Extract the (X, Y) coordinate from the center of the cell holding the provided text.  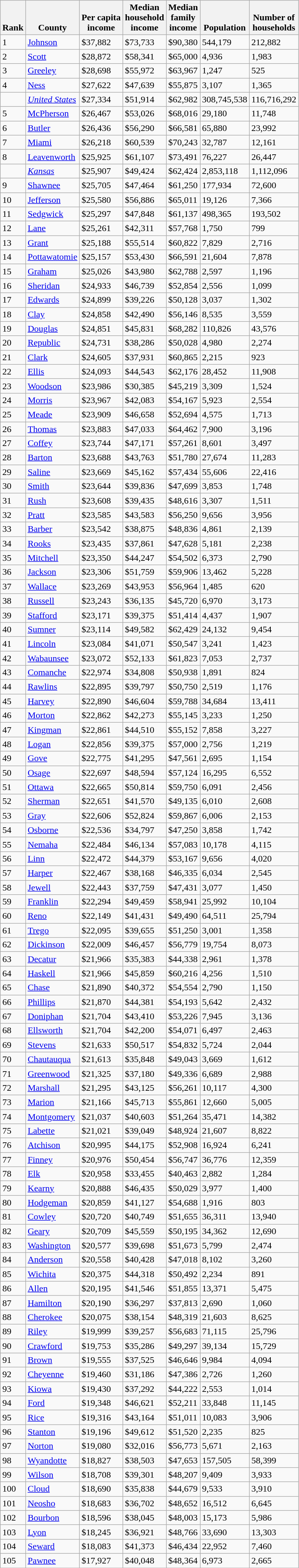
Wallace (53, 586)
799 (274, 228)
89 (13, 1331)
$37,861 (145, 543)
24 (13, 400)
5,475 (274, 1288)
76,227 (224, 157)
Gove (53, 758)
Elk (53, 1174)
Norton (53, 1446)
$46,739 (145, 286)
Cheyenne (53, 1375)
$23,744 (101, 443)
26 (13, 429)
Douglas (53, 329)
10 (13, 200)
72 (13, 1088)
Clark (53, 357)
$42,273 (145, 715)
14,382 (274, 1117)
$52,854 (183, 286)
$47,628 (183, 543)
Sedgwick (53, 214)
6,689 (224, 1073)
$32,016 (145, 1446)
2 (13, 56)
$24,605 (101, 357)
12,690 (274, 1231)
9,984 (224, 1360)
Rush (53, 501)
$60,216 (183, 973)
72,600 (274, 185)
Leavenworth (53, 157)
$35,838 (145, 1489)
$49,490 (183, 916)
5,724 (224, 1045)
$21,870 (101, 1002)
8,822 (274, 1131)
66 (13, 1002)
$47,653 (183, 1460)
$46,435 (145, 1188)
Dickinson (53, 945)
99 (13, 1475)
3,669 (224, 1059)
3,173 (274, 601)
$39,226 (145, 300)
$22,856 (101, 744)
$50,814 (145, 787)
31 (13, 501)
$25,188 (101, 243)
$23,669 (101, 472)
620 (274, 586)
$46,646 (183, 1360)
$25,261 (101, 228)
$22,009 (101, 945)
36 (13, 572)
2,153 (274, 816)
19,126 (224, 200)
$39,698 (145, 1245)
43,576 (274, 329)
Stevens (53, 1045)
$68,016 (183, 114)
60 (13, 916)
Sherman (53, 801)
Allen (53, 1288)
$50,454 (145, 1160)
$19,753 (101, 1346)
$61,250 (183, 185)
$23,306 (101, 572)
$23,883 (101, 429)
$21,890 (101, 988)
2,463 (274, 1031)
$50,547 (183, 644)
Kingman (53, 730)
$48,594 (145, 773)
48 (13, 744)
Anderson (53, 1260)
$50,028 (183, 343)
$20,958 (101, 1174)
4,437 (224, 615)
$18,083 (101, 1546)
$36,297 (145, 1303)
$21,037 (101, 1117)
1,099 (274, 286)
$51,414 (183, 615)
$39,257 (145, 1331)
27,674 (224, 458)
65 (13, 988)
1,511 (274, 501)
3,307 (224, 501)
42 (13, 658)
41 (13, 644)
$50,029 (183, 1188)
$57,434 (183, 472)
88 (13, 1317)
1,365 (274, 85)
$23,542 (101, 529)
$37,931 (145, 357)
McPherson (53, 114)
1,916 (224, 1203)
$21,166 (101, 1102)
$23,435 (101, 543)
2,716 (274, 243)
$63,967 (183, 71)
$45,859 (145, 973)
1,284 (274, 1174)
$57,261 (183, 443)
$22,895 (101, 687)
10,104 (274, 902)
$54,554 (183, 988)
$40,749 (145, 1217)
Lyon (53, 1532)
Finney (53, 1160)
1,014 (274, 1389)
78 (13, 1174)
Hodgeman (53, 1203)
Cowley (53, 1217)
$58,941 (183, 902)
3,853 (224, 486)
$56,773 (183, 1446)
$34,808 (145, 673)
8,535 (224, 314)
2,882 (224, 1174)
11 (13, 214)
22,416 (274, 472)
$34,797 (145, 830)
15,173 (224, 1518)
97 (13, 1446)
Marshall (53, 1088)
177,934 (224, 185)
9,409 (224, 1475)
$48,616 (183, 501)
$54,167 (183, 400)
Chautauqua (53, 1059)
$49,043 (183, 1059)
$18,708 (101, 1475)
Smith (53, 486)
45 (13, 701)
$38,286 (145, 343)
1,423 (274, 644)
13,371 (224, 1288)
4,980 (224, 343)
75 (13, 1131)
43 (13, 673)
$23,909 (101, 414)
3,910 (274, 1489)
$23,171 (101, 615)
Linn (53, 859)
Russell (53, 601)
5,671 (224, 1446)
$19,316 (101, 1417)
9,454 (274, 629)
891 (274, 1274)
90 (13, 1346)
$25,705 (101, 185)
15 (13, 271)
71,115 (224, 1331)
Wichita (53, 1274)
2,556 (224, 286)
1,450 (274, 887)
4,256 (224, 973)
$39,836 (145, 486)
$52,824 (145, 816)
$43,583 (145, 515)
$40,603 (145, 1117)
Miami (53, 142)
Gray (53, 816)
Riley (53, 1331)
$46,434 (183, 1546)
8,073 (274, 945)
1 (13, 42)
$28,698 (101, 71)
United States (53, 99)
47 (13, 730)
$43,763 (145, 458)
$43,125 (145, 1088)
Scott (53, 56)
7,858 (224, 730)
3,559 (274, 314)
Stafford (53, 615)
$90,380 (183, 42)
$37,813 (183, 1303)
3,241 (224, 644)
101 (13, 1503)
24,132 (224, 629)
$50,492 (183, 1274)
Medianfamilyincome (183, 18)
Reno (53, 916)
$62,982 (183, 99)
116,716,292 (274, 99)
32 (13, 515)
6,973 (224, 1560)
12 (13, 228)
26,447 (274, 157)
$56,779 (183, 945)
16 (13, 286)
59 (13, 902)
$22,472 (101, 859)
3,037 (224, 300)
4,020 (274, 859)
$20,558 (101, 1260)
1,154 (274, 758)
20 (13, 343)
52 (13, 801)
95 (13, 1417)
Thomas (53, 429)
71 (13, 1073)
6,497 (224, 1031)
1,358 (274, 930)
$18,690 (101, 1489)
2,853,118 (224, 171)
1,060 (274, 1303)
$18,683 (101, 1503)
193,502 (274, 214)
1,260 (274, 1375)
1,150 (274, 988)
7,878 (274, 257)
$47,561 (183, 758)
$47,639 (145, 85)
$59,788 (183, 701)
$23,243 (101, 601)
$31,186 (145, 1375)
25,794 (274, 916)
$23,986 (101, 386)
3,497 (274, 443)
98 (13, 1460)
34,684 (224, 701)
$38,154 (145, 1317)
Haskell (53, 973)
6,006 (224, 816)
$20,709 (101, 1231)
3 (13, 71)
$52,211 (183, 1403)
91 (13, 1360)
28 (13, 458)
2,235 (224, 1432)
$36,135 (145, 601)
$23,967 (101, 400)
32,787 (224, 142)
$56,146 (183, 314)
$43,953 (145, 586)
$23,585 (101, 515)
$45,713 (145, 1102)
Kiowa (53, 1389)
21,607 (224, 1131)
$51,655 (183, 1217)
Jefferson (53, 200)
8 (13, 157)
Clay (53, 314)
$19,196 (101, 1432)
$24,731 (101, 343)
Brown (53, 1360)
12,161 (274, 142)
$43,164 (145, 1417)
25 (13, 414)
23,992 (274, 128)
$55,152 (183, 730)
$22,484 (101, 844)
$55,875 (183, 85)
$19,460 (101, 1375)
2,737 (274, 658)
22,952 (224, 1546)
$38,045 (145, 1518)
6,552 (274, 773)
2,665 (274, 1560)
$49,612 (145, 1432)
$41,127 (145, 1203)
Pawnee (53, 1560)
$46,457 (145, 945)
5,799 (224, 1245)
$39,301 (145, 1475)
$20,720 (101, 1217)
$21,021 (101, 1131)
3,260 (274, 1260)
1,250 (274, 715)
$21,325 (101, 1073)
7,829 (224, 243)
$38,168 (145, 873)
16,512 (224, 1503)
3,956 (274, 515)
23 (13, 386)
$24,851 (101, 329)
40 (13, 629)
$38,875 (145, 529)
105 (13, 1560)
544,179 (224, 42)
13,411 (274, 701)
$61,823 (183, 658)
2,545 (274, 873)
93 (13, 1389)
$58,341 (145, 56)
$53,167 (183, 859)
Neosho (53, 1503)
$70,243 (183, 142)
2,756 (224, 744)
Coffey (53, 443)
Meade (53, 414)
79 (13, 1188)
Pratt (53, 515)
$53,430 (145, 257)
62 (13, 945)
$57,768 (183, 228)
57 (13, 873)
$40,048 (145, 1560)
2,597 (224, 271)
$56,886 (145, 200)
$42,490 (145, 314)
$38,503 (145, 1460)
2,695 (224, 758)
$22,443 (101, 887)
$42,200 (145, 1031)
103 (13, 1532)
102 (13, 1518)
$49,336 (183, 1073)
$62,176 (183, 371)
$73,733 (145, 42)
$17,927 (101, 1560)
$25,907 (101, 171)
Harper (53, 873)
825 (274, 1432)
Barber (53, 529)
$23,608 (101, 501)
$45,162 (145, 472)
$68,282 (183, 329)
Rooks (53, 543)
2,044 (274, 1045)
Ellsworth (53, 1031)
$49,135 (183, 801)
55 (13, 844)
2,690 (224, 1303)
Jackson (53, 572)
58 (13, 887)
$44,338 (183, 959)
Greenwood (53, 1073)
$45,831 (145, 329)
83 (13, 1245)
33,848 (224, 1403)
$35,286 (145, 1346)
Ellis (53, 371)
$40,463 (183, 1174)
25,796 (274, 1331)
$56,964 (183, 586)
76 (13, 1145)
$50,128 (183, 300)
Woodson (53, 386)
$44,318 (145, 1274)
3,233 (224, 715)
$47,018 (183, 1260)
$45,720 (183, 601)
Morton (53, 715)
5,228 (274, 572)
5 (13, 114)
212,882 (274, 42)
2,961 (224, 959)
Crawford (53, 1346)
$48,766 (183, 1532)
Lincoln (53, 644)
3,933 (274, 1475)
$22,665 (101, 787)
1,891 (224, 673)
3,227 (274, 730)
11,145 (274, 1403)
$27,334 (101, 99)
81 (13, 1217)
Nemaha (53, 844)
$49,459 (145, 902)
Republic (53, 343)
46 (13, 715)
$18,827 (101, 1460)
87 (13, 1303)
1,510 (274, 973)
2,519 (224, 687)
12,359 (274, 1160)
56 (13, 859)
$51,780 (183, 458)
$23,084 (101, 644)
86 (13, 1288)
Pottawatomie (53, 257)
$25,925 (101, 157)
65,880 (224, 128)
157,505 (224, 1460)
33 (13, 529)
34,362 (224, 1231)
$52,133 (145, 658)
$54,832 (183, 1045)
10,178 (224, 844)
$49,297 (183, 1346)
22 (13, 371)
$54,688 (183, 1203)
Cherokee (53, 1317)
$41,570 (145, 801)
$36,921 (145, 1532)
$65,011 (183, 200)
8,601 (224, 443)
$19,348 (101, 1403)
$22,861 (101, 730)
$47,848 (145, 214)
$44,379 (145, 859)
$26,467 (101, 114)
5,181 (224, 543)
Shawnee (53, 185)
54 (13, 830)
13 (13, 243)
$20,190 (101, 1303)
$39,049 (145, 1131)
$37,292 (145, 1389)
Atchison (53, 1145)
1,612 (274, 1059)
4,115 (274, 844)
16,295 (224, 773)
1,907 (274, 615)
$48,319 (183, 1317)
$50,750 (183, 687)
$59,906 (183, 572)
$44,679 (183, 1489)
Johnson (53, 42)
$20,195 (101, 1288)
$25,157 (101, 257)
Sumner (53, 629)
$62,424 (183, 171)
51 (13, 787)
Saline (53, 472)
21,603 (224, 1317)
$46,604 (145, 701)
74 (13, 1117)
$53,226 (183, 1016)
8,102 (224, 1260)
Kansas (53, 171)
$27,622 (101, 85)
$26,436 (101, 128)
3,136 (274, 1016)
$47,464 (145, 185)
3,977 (224, 1188)
$22,606 (101, 816)
1,713 (274, 414)
2,608 (274, 801)
$25,297 (101, 214)
2,554 (274, 400)
Ford (53, 1403)
85 (13, 1274)
Harvey (53, 701)
$22,775 (101, 758)
$57,124 (183, 773)
5,986 (274, 1518)
$66,591 (183, 257)
Wilson (53, 1475)
6 (13, 128)
$22,651 (101, 801)
4,861 (224, 529)
Medianhouseholdincome (145, 18)
$47,386 (183, 1375)
36,776 (224, 1160)
$22,467 (101, 873)
$52,908 (183, 1145)
2,553 (224, 1389)
$41,431 (145, 916)
$48,003 (183, 1518)
$24,093 (101, 371)
$61,137 (183, 214)
Rice (53, 1417)
$19,430 (101, 1389)
4,300 (274, 1088)
$62,429 (183, 629)
$25,580 (101, 200)
$22,974 (101, 673)
Franklin (53, 902)
3,309 (224, 386)
$37,882 (101, 42)
3,001 (224, 930)
$30,385 (145, 386)
6,373 (224, 558)
Number ofhouseholds (274, 18)
25,992 (224, 902)
4 (13, 85)
$46,134 (145, 844)
$37,180 (145, 1073)
Decatur (53, 959)
44 (13, 687)
15,729 (274, 1346)
$54,071 (183, 1031)
39 (13, 615)
$51,011 (183, 1417)
2,988 (274, 1073)
Graham (53, 271)
$54,502 (183, 558)
12,660 (224, 1102)
$48,207 (183, 1475)
$41,373 (145, 1546)
96 (13, 1432)
19 (13, 329)
Kearny (53, 1188)
10,117 (224, 1088)
$48,364 (183, 1560)
$44,543 (145, 371)
$44,222 (183, 1389)
$41,295 (145, 758)
$49,582 (145, 629)
$59,867 (183, 816)
$23,269 (101, 586)
11,908 (274, 371)
$43,980 (145, 271)
County (53, 18)
Edwards (53, 300)
1,524 (274, 386)
824 (274, 673)
Bourbon (53, 1518)
$18,245 (101, 1532)
Rank (13, 18)
$59,750 (183, 787)
53 (13, 816)
7,945 (224, 1016)
$45,219 (183, 386)
77 (13, 1160)
$39,655 (145, 930)
Barton (53, 458)
$20,995 (101, 1145)
$57,083 (183, 844)
69 (13, 1045)
37 (13, 586)
7 (13, 142)
$37,759 (145, 887)
$57,000 (183, 744)
$19,999 (101, 1331)
Per capitaincome (101, 18)
1,378 (274, 959)
$35,848 (145, 1059)
923 (274, 357)
Wyandotte (53, 1460)
6,241 (274, 1145)
5,923 (224, 400)
4,575 (224, 414)
$22,697 (101, 773)
$47,171 (145, 443)
$55,972 (145, 71)
498,365 (224, 214)
$55,145 (183, 715)
70 (13, 1059)
$56,683 (183, 1331)
$47,250 (183, 830)
$33,455 (145, 1174)
6,970 (224, 601)
2,474 (274, 1245)
$20,976 (101, 1160)
6,034 (224, 873)
58,399 (274, 1460)
8,625 (274, 1317)
$65,000 (183, 56)
14 (13, 257)
3,906 (274, 1417)
Washington (53, 1245)
$73,491 (183, 157)
$50,938 (183, 673)
2,139 (274, 529)
16,924 (224, 1145)
$23,688 (101, 458)
Wabaunsee (53, 658)
$20,859 (101, 1203)
35 (13, 558)
100 (13, 1489)
$22,536 (101, 830)
34 (13, 543)
7,460 (274, 1546)
2,215 (224, 357)
$18,596 (101, 1518)
$42,083 (145, 400)
27 (13, 443)
6,645 (274, 1503)
Osborne (53, 830)
73 (13, 1102)
Ottawa (53, 787)
$41,071 (145, 644)
1,750 (224, 228)
$37,525 (145, 1360)
33,690 (224, 1532)
39,134 (224, 1346)
13,940 (274, 1217)
2,163 (274, 1446)
4,936 (224, 56)
1,112,096 (274, 171)
$47,431 (183, 887)
13,462 (224, 572)
$19,555 (101, 1360)
$42,311 (145, 228)
92 (13, 1375)
$46,658 (145, 414)
2,234 (224, 1274)
94 (13, 1403)
$22,890 (101, 701)
$60,539 (145, 142)
61 (13, 930)
4,094 (274, 1360)
$35,383 (145, 959)
$23,072 (101, 658)
$20,888 (101, 1188)
$53,026 (145, 114)
49 (13, 758)
7,366 (274, 200)
5,642 (224, 1002)
68 (13, 1031)
$40,428 (145, 1260)
1,742 (274, 830)
$20,577 (101, 1245)
$19,080 (101, 1446)
29 (13, 472)
Osage (53, 773)
$22,095 (101, 930)
Grant (53, 243)
$56,747 (183, 1160)
$49,424 (145, 171)
$60,822 (183, 243)
84 (13, 1260)
$20,075 (101, 1317)
5,005 (274, 1102)
Jewell (53, 887)
$48,836 (183, 529)
$22,149 (101, 916)
$64,462 (183, 429)
$28,872 (101, 56)
11,283 (274, 458)
1,219 (274, 744)
$24,899 (101, 300)
$24,933 (101, 286)
Geary (53, 1231)
$43,410 (145, 1016)
$55,861 (183, 1102)
1,400 (274, 1188)
21 (13, 357)
$44,175 (145, 1145)
$48,652 (183, 1503)
3,196 (274, 429)
$44,381 (145, 1002)
Comanche (53, 673)
Stanton (53, 1432)
$39,435 (145, 501)
$52,694 (183, 414)
7,900 (224, 429)
$62,788 (183, 271)
$23,114 (101, 629)
1,983 (274, 56)
525 (274, 71)
$25,026 (101, 271)
$66,581 (183, 128)
Morris (53, 400)
$60,865 (183, 357)
3,077 (224, 887)
Trego (53, 930)
$39,797 (145, 687)
1,176 (274, 687)
$55,514 (145, 243)
$51,855 (183, 1288)
30 (13, 486)
80 (13, 1203)
9,533 (224, 1489)
Rawlins (53, 687)
$48,924 (183, 1131)
1,196 (274, 271)
7,053 (224, 658)
63 (13, 959)
Butler (53, 128)
$26,218 (101, 142)
Montgomery (53, 1117)
6,010 (224, 801)
1,302 (274, 300)
$21,295 (101, 1088)
Mitchell (53, 558)
21,604 (224, 257)
29,180 (224, 114)
$56,290 (145, 128)
1,247 (224, 71)
$22,862 (101, 715)
$24,858 (101, 314)
11,748 (274, 114)
64,511 (224, 916)
Chase (53, 988)
Logan (53, 744)
$46,335 (183, 873)
Marion (53, 1102)
$20,375 (101, 1274)
$47,699 (183, 486)
$51,673 (183, 1245)
10,083 (224, 1417)
$23,644 (101, 486)
$50,195 (183, 1231)
308,745,538 (224, 99)
1,485 (224, 586)
$22,294 (101, 902)
Labette (53, 1131)
$36,702 (145, 1503)
2,238 (274, 543)
18 (13, 314)
38 (13, 601)
110,826 (224, 329)
803 (274, 1203)
Phillips (53, 1002)
Seward (53, 1546)
3,858 (224, 830)
$41,546 (145, 1288)
Doniphan (53, 1016)
$21,633 (101, 1045)
$54,193 (183, 1002)
$47,033 (145, 429)
2,456 (274, 787)
$50,517 (145, 1045)
$45,559 (145, 1231)
$56,261 (183, 1088)
1,748 (274, 486)
$51,264 (183, 1117)
17 (13, 300)
Ness (53, 85)
2,432 (274, 1002)
50 (13, 773)
Hamilton (53, 1303)
$51,520 (183, 1432)
$51,250 (183, 930)
13,303 (274, 1532)
2,726 (224, 1375)
6,091 (224, 787)
$21,613 (101, 1059)
$61,107 (145, 157)
19,754 (224, 945)
28,452 (224, 371)
35,471 (224, 1117)
104 (13, 1546)
64 (13, 973)
2,274 (274, 343)
Population (224, 18)
Lane (53, 228)
3,107 (224, 85)
67 (13, 1016)
36,311 (224, 1217)
$40,372 (145, 988)
$51,759 (145, 572)
55,606 (224, 472)
$46,621 (145, 1403)
Cloud (53, 1489)
$44,247 (145, 558)
9 (13, 185)
82 (13, 1231)
Sheridan (53, 286)
$51,914 (145, 99)
Greeley (53, 71)
$23,350 (101, 558)
$44,510 (145, 730)
$56,250 (183, 515)
